Return (x, y) of the center of cell containing provided text 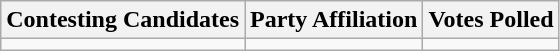
Votes Polled (491, 20)
Party Affiliation (334, 20)
Contesting Candidates (123, 20)
